For the text-containing cell, return its midpoint in (x, y) coordinate format. 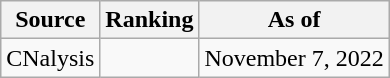
Ranking (150, 20)
November 7, 2022 (294, 58)
CNalysis (50, 58)
Source (50, 20)
As of (294, 20)
